Extract the (X, Y) coordinate from the center of the cell holding the provided text.  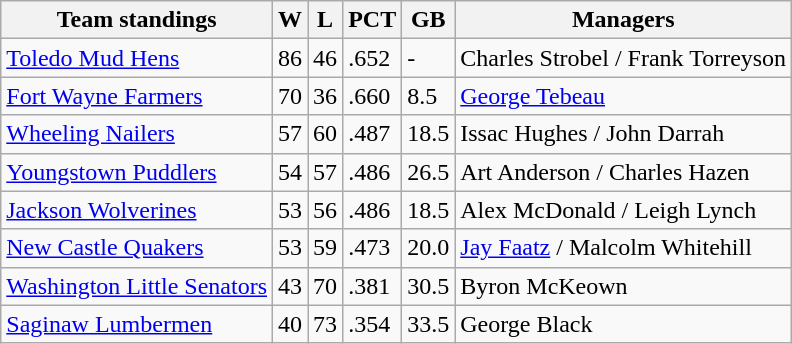
Saginaw Lumbermen (137, 324)
.660 (372, 96)
George Black (624, 324)
54 (290, 172)
30.5 (428, 286)
New Castle Quakers (137, 248)
46 (326, 58)
Art Anderson / Charles Hazen (624, 172)
Managers (624, 20)
Byron McKeown (624, 286)
- (428, 58)
.354 (372, 324)
GB (428, 20)
.652 (372, 58)
Jay Faatz / Malcolm Whitehill (624, 248)
60 (326, 134)
Toledo Mud Hens (137, 58)
20.0 (428, 248)
PCT (372, 20)
59 (326, 248)
73 (326, 324)
Alex McDonald / Leigh Lynch (624, 210)
.487 (372, 134)
.381 (372, 286)
Youngstown Puddlers (137, 172)
Jackson Wolverines (137, 210)
Team standings (137, 20)
40 (290, 324)
Washington Little Senators (137, 286)
56 (326, 210)
L (326, 20)
.473 (372, 248)
36 (326, 96)
George Tebeau (624, 96)
Fort Wayne Farmers (137, 96)
Issac Hughes / John Darrah (624, 134)
33.5 (428, 324)
26.5 (428, 172)
Wheeling Nailers (137, 134)
W (290, 20)
86 (290, 58)
8.5 (428, 96)
43 (290, 286)
Charles Strobel / Frank Torreyson (624, 58)
